Pinpoint the cell where the given text exists, returning its (x, y) midpoint coordinate. 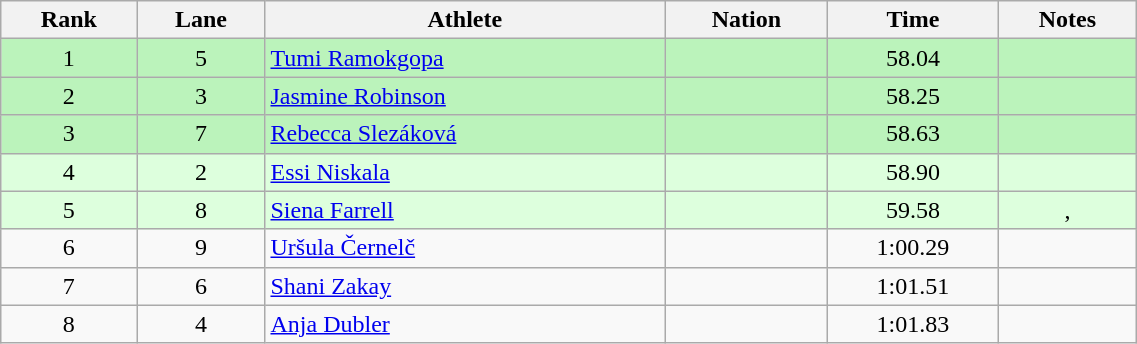
1:00.29 (913, 248)
Uršula Černelč (465, 248)
9 (201, 248)
Notes (1068, 20)
Tumi Ramokgopa (465, 58)
58.90 (913, 172)
Lane (201, 20)
58.63 (913, 134)
Siena Farrell (465, 210)
Jasmine Robinson (465, 96)
1:01.83 (913, 324)
Nation (746, 20)
58.04 (913, 58)
Time (913, 20)
Shani Zakay (465, 286)
1:01.51 (913, 286)
Athlete (465, 20)
, (1068, 210)
59.58 (913, 210)
1 (69, 58)
Anja Dubler (465, 324)
Rebecca Slezáková (465, 134)
58.25 (913, 96)
Essi Niskala (465, 172)
Rank (69, 20)
